Capture the cell that displays the provided text and extract its (X, Y) central coordinate. 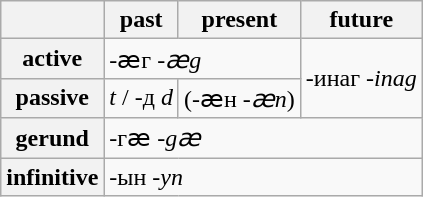
past (142, 20)
(-ӕн -ӕn) (239, 98)
present (239, 20)
passive (52, 98)
-инаг -inag (361, 78)
-ӕг -ӕg (202, 59)
-гӕ -gӕ (263, 138)
t / -д d (142, 98)
future (361, 20)
active (52, 59)
-ын -yn (263, 177)
infinitive (52, 177)
gerund (52, 138)
